Extract the [x, y] coordinate from the center of the cell holding the provided text.  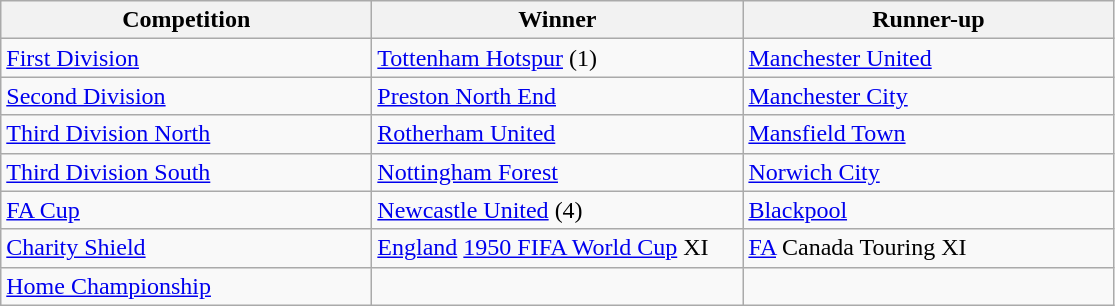
Norwich City [928, 172]
Manchester City [928, 96]
Preston North End [558, 96]
Competition [186, 20]
Winner [558, 20]
FA Canada Touring XI [928, 248]
FA Cup [186, 210]
Tottenham Hotspur (1) [558, 58]
Nottingham Forest [558, 172]
First Division [186, 58]
Third Division North [186, 134]
Second Division [186, 96]
Rotherham United [558, 134]
Runner-up [928, 20]
Newcastle United (4) [558, 210]
Mansfield Town [928, 134]
Third Division South [186, 172]
England 1950 FIFA World Cup XI [558, 248]
Blackpool [928, 210]
Home Championship [186, 286]
Charity Shield [186, 248]
Manchester United [928, 58]
